Output the (x, y) coordinate of the center of the cell containing the given text.  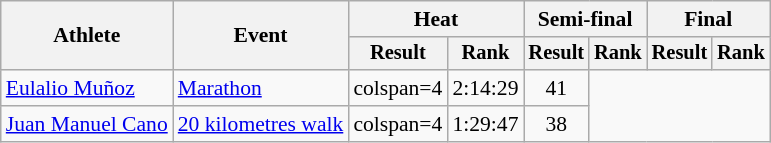
Athlete (87, 36)
2:14:29 (485, 88)
20 kilometres walk (261, 124)
Semi-final (586, 19)
Juan Manuel Cano (87, 124)
41 (557, 88)
1:29:47 (485, 124)
Heat (436, 19)
Eulalio Muñoz (87, 88)
Final (708, 19)
Event (261, 36)
38 (557, 124)
Marathon (261, 88)
